Scan for the cell matching the given text and deliver its (X, Y) coordinate at center. 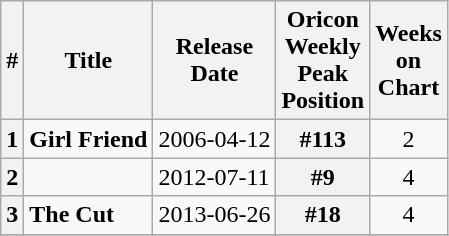
Girl Friend (88, 139)
#18 (323, 215)
The Cut (88, 215)
Title (88, 60)
Release Date (214, 60)
# (12, 60)
#113 (323, 139)
2013-06-26 (214, 215)
3 (12, 215)
Oricon WeeklyPeak Position (323, 60)
#9 (323, 177)
Weeks onChart (409, 60)
1 (12, 139)
2012-07-11 (214, 177)
2006-04-12 (214, 139)
